Extract the (x, y) coordinate from the center of the cell holding the provided text.  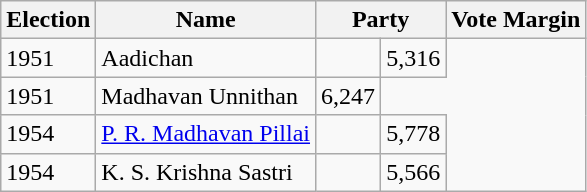
5,316 (414, 58)
Vote Margin (516, 20)
P. R. Madhavan Pillai (206, 134)
5,778 (414, 134)
5,566 (414, 172)
6,247 (348, 96)
K. S. Krishna Sastri (206, 172)
Name (206, 20)
Party (381, 20)
Aadichan (206, 58)
Madhavan Unnithan (206, 96)
Election (48, 20)
